Provide the [X, Y] coordinate of the cell's center where the given text is located.  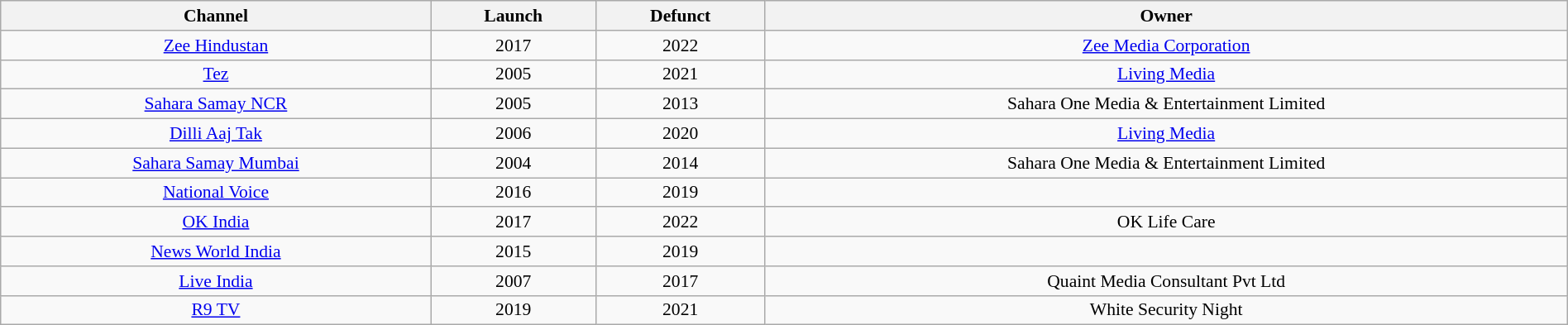
Quaint Media Consultant Pvt Ltd [1166, 281]
Tez [216, 74]
OK India [216, 222]
Zee Media Corporation [1166, 45]
White Security Night [1166, 310]
Sahara Samay NCR [216, 104]
2007 [513, 281]
Live India [216, 281]
2014 [680, 163]
2013 [680, 104]
News World India [216, 251]
2016 [513, 193]
National Voice [216, 193]
Channel [216, 16]
Zee Hindustan [216, 45]
2020 [680, 134]
OK Life Care [1166, 222]
R9 TV [216, 310]
Sahara Samay Mumbai [216, 163]
Dilli Aaj Tak [216, 134]
2004 [513, 163]
Defunct [680, 16]
Launch [513, 16]
Owner [1166, 16]
2006 [513, 134]
2015 [513, 251]
